Return [X, Y] of the center of cell containing provided text 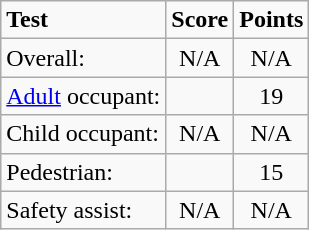
Child occupant: [84, 134]
Test [84, 20]
19 [272, 96]
Safety assist: [84, 210]
15 [272, 172]
Points [272, 20]
Adult occupant: [84, 96]
Score [200, 20]
Overall: [84, 58]
Pedestrian: [84, 172]
